Identify which cell holds the provided text, then report its [X, Y] central coordinate. 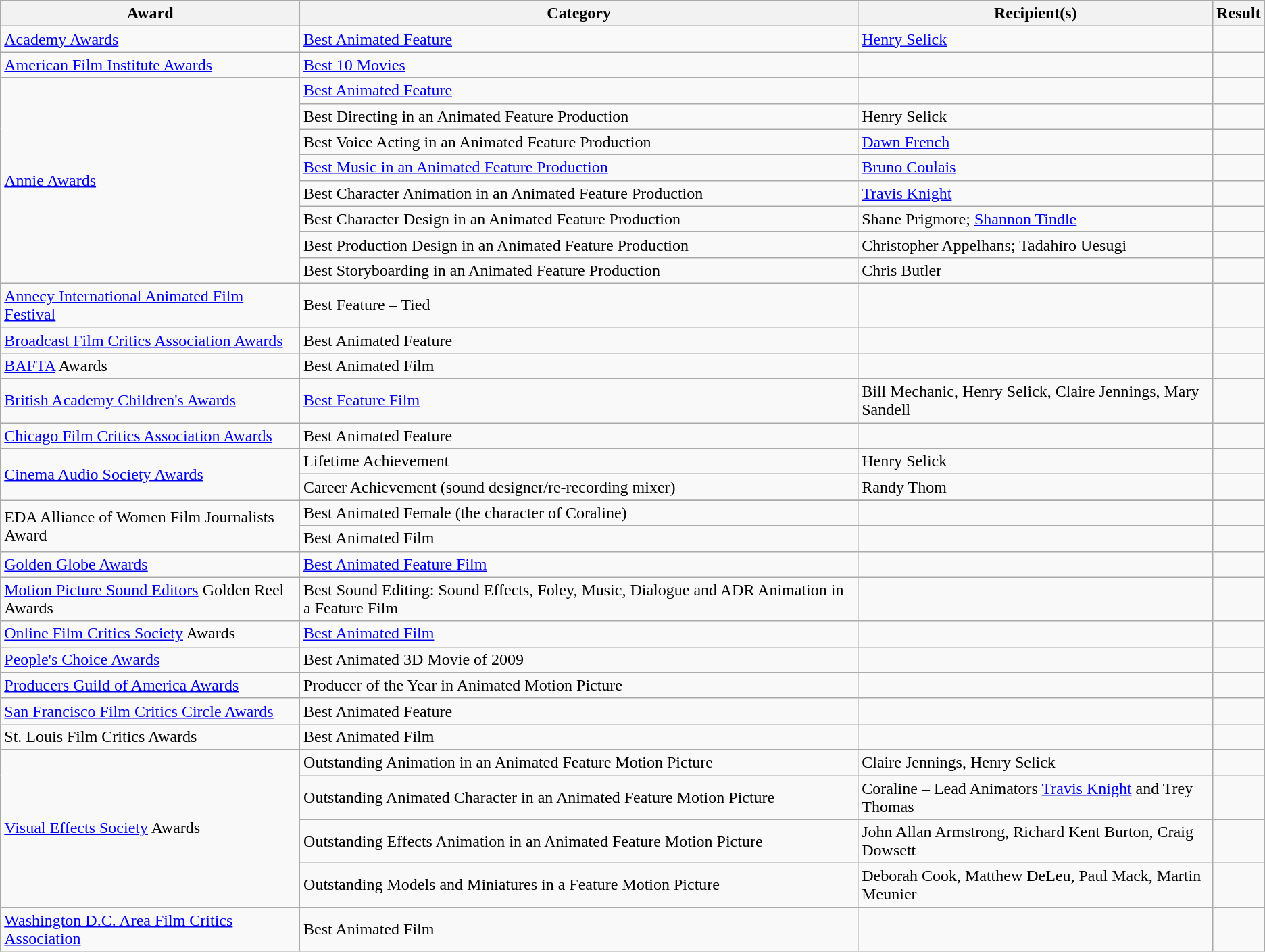
Motion Picture Sound Editors Golden Reel Awards [150, 599]
Best Animated Female (the character of Coraline) [579, 513]
Best Directing in an Animated Feature Production [579, 116]
Bill Mechanic, Henry Selick, Claire Jennings, Mary Sandell [1035, 401]
Best Music in an Animated Feature Production [579, 168]
Randy Thom [1035, 487]
Deborah Cook, Matthew DeLeu, Paul Mack, Martin Meunier [1035, 885]
Best Production Design in an Animated Feature Production [579, 245]
Best Character Design in an Animated Feature Production [579, 219]
Outstanding Models and Miniatures in a Feature Motion Picture [579, 885]
Best Animated 3D Movie of 2009 [579, 659]
Outstanding Animation in an Animated Feature Motion Picture [579, 762]
EDA Alliance of Women Film Journalists Award [150, 526]
Best Voice Acting in an Animated Feature Production [579, 142]
Cinema Audio Society Awards [150, 474]
Coraline – Lead Animators Travis Knight and Trey Thomas [1035, 797]
Shane Prigmore; Shannon Tindle [1035, 219]
British Academy Children's Awards [150, 401]
Best Animated Feature Film [579, 564]
San Francisco Film Critics Circle Awards [150, 711]
Category [579, 14]
People's Choice Awards [150, 659]
BAFTA Awards [150, 366]
Outstanding Effects Animation in an Animated Feature Motion Picture [579, 842]
Broadcast Film Critics Association Awards [150, 340]
Producers Guild of America Awards [150, 685]
St. Louis Film Critics Awards [150, 736]
Claire Jennings, Henry Selick [1035, 762]
Golden Globe Awards [150, 564]
Recipient(s) [1035, 14]
Chicago Film Critics Association Awards [150, 436]
Online Film Critics Society Awards [150, 634]
Producer of the Year in Animated Motion Picture [579, 685]
Annecy International Animated Film Festival [150, 305]
Best 10 Movies [579, 65]
American Film Institute Awards [150, 65]
Annie Awards [150, 180]
Bruno Coulais [1035, 168]
Travis Knight [1035, 193]
Best Storyboarding in an Animated Feature Production [579, 270]
Chris Butler [1035, 270]
Career Achievement (sound designer/re-recording mixer) [579, 487]
Dawn French [1035, 142]
Outstanding Animated Character in an Animated Feature Motion Picture [579, 797]
Lifetime Achievement [579, 461]
Best Feature Film [579, 401]
Visual Effects Society Awards [150, 828]
Award [150, 14]
Result [1239, 14]
Christopher Appelhans; Tadahiro Uesugi [1035, 245]
Best Feature – Tied [579, 305]
Washington D.C. Area Film Critics Association [150, 930]
Best Sound Editing: Sound Effects, Foley, Music, Dialogue and ADR Animation in a Feature Film [579, 599]
John Allan Armstrong, Richard Kent Burton, Craig Dowsett [1035, 842]
Academy Awards [150, 39]
Best Character Animation in an Animated Feature Production [579, 193]
